Identify which cell holds the provided text, then report its (x, y) central coordinate. 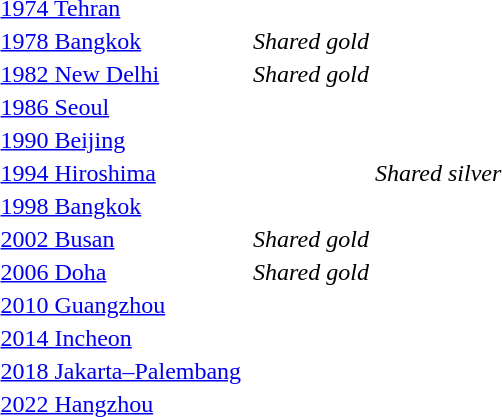
Shared silver (438, 173)
